From the cell containing the given text, extract its center point as [x, y] coordinate. 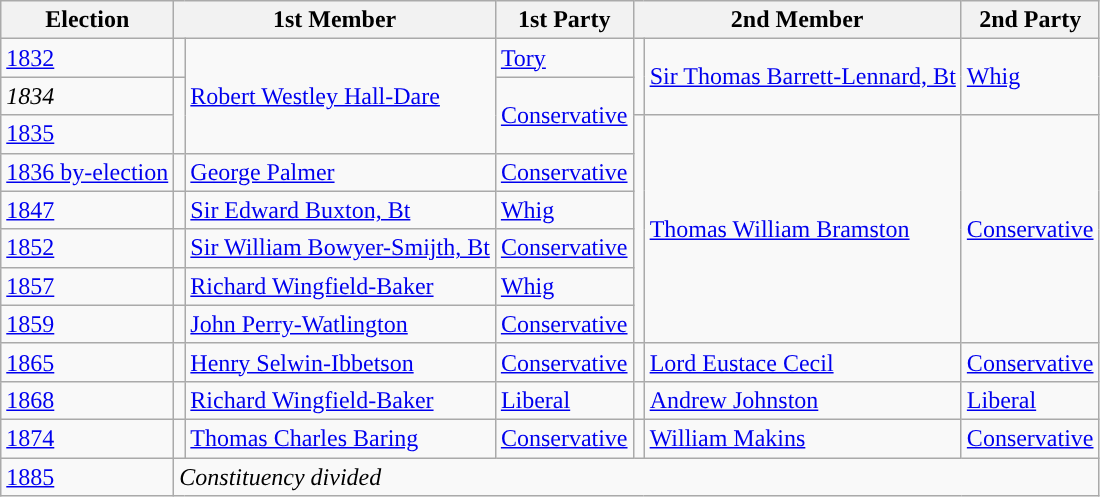
1874 [88, 438]
2nd Party [1030, 20]
1832 [88, 58]
Robert Westley Hall-Dare [340, 96]
William Makins [802, 438]
Election [88, 20]
1865 [88, 362]
1859 [88, 324]
Andrew Johnston [802, 400]
2nd Member [797, 20]
1885 [88, 477]
1836 by-election [88, 172]
Thomas Charles Baring [340, 438]
John Perry-Watlington [340, 324]
1st Party [564, 20]
Sir Thomas Barrett-Lennard, Bt [802, 77]
George Palmer [340, 172]
Constituency divided [636, 477]
1852 [88, 248]
Sir William Bowyer-Smijth, Bt [340, 248]
Henry Selwin-Ibbetson [340, 362]
1857 [88, 286]
Tory [564, 58]
1834 [88, 96]
Lord Eustace Cecil [802, 362]
1835 [88, 134]
1868 [88, 400]
Sir Edward Buxton, Bt [340, 210]
Thomas William Bramston [802, 229]
1847 [88, 210]
1st Member [335, 20]
